Search for the cell housing the specified text and yield its (x, y) center coordinate. 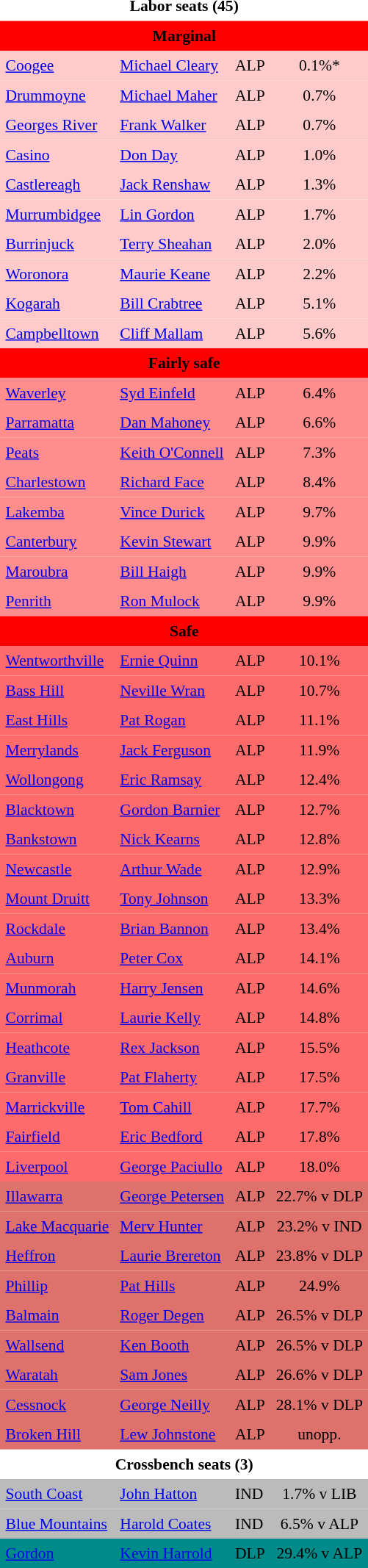
Fairfield (57, 1137)
Arthur Wade (172, 868)
Safe (184, 630)
John Hatton (172, 1494)
Marginal (184, 35)
Wallsend (57, 1345)
Harold Coates (172, 1523)
12.4% (319, 780)
Ken Booth (172, 1345)
Keith O'Connell (172, 452)
Richard Face (172, 482)
22.7% v DLP (319, 1196)
Peats (57, 452)
Charlestown (57, 482)
26.6% v DLP (319, 1375)
5.6% (319, 333)
Castlereagh (57, 184)
Lew Johnstone (172, 1434)
Frank Walker (172, 125)
Dan Mahoney (172, 422)
24.9% (319, 1285)
29.4% v ALP (319, 1553)
Jack Renshaw (172, 184)
Heffron (57, 1256)
Ernie Quinn (172, 661)
Waverley (57, 392)
Munmorah (57, 988)
Newcastle (57, 868)
Kevin Harrold (172, 1553)
2.0% (319, 244)
Woronora (57, 273)
6.6% (319, 422)
14.8% (319, 1018)
23.2% v IND (319, 1226)
Roger Degen (172, 1315)
13.3% (319, 899)
Bill Haigh (172, 571)
Jack Ferguson (172, 749)
1.0% (319, 154)
Blacktown (57, 809)
1.7% v LIB (319, 1494)
Wentworthville (57, 661)
South Coast (57, 1494)
Casino (57, 154)
Crossbench seats (3) (184, 1464)
Phillip (57, 1285)
Michael Maher (172, 95)
14.1% (319, 958)
Merv Hunter (172, 1226)
Maroubra (57, 571)
13.4% (319, 928)
George Neilly (172, 1404)
Balmain (57, 1315)
Tony Johnson (172, 899)
Ron Mulock (172, 601)
Sam Jones (172, 1375)
Murrumbidgee (57, 214)
Bass Hill (57, 690)
Maurie Keane (172, 273)
Syd Einfeld (172, 392)
Tom Cahill (172, 1107)
Lakemba (57, 511)
17.5% (319, 1077)
12.9% (319, 868)
Laurie Brereton (172, 1256)
Bankstown (57, 839)
1.7% (319, 214)
unopp. (319, 1434)
8.4% (319, 482)
Lake Macquarie (57, 1226)
Lin Gordon (172, 214)
1.3% (319, 184)
DLP (250, 1553)
Harry Jensen (172, 988)
Canterbury (57, 542)
Kogarah (57, 303)
Michael Cleary (172, 65)
Liverpool (57, 1166)
11.1% (319, 720)
11.9% (319, 749)
18.0% (319, 1166)
Cessnock (57, 1404)
Waratah (57, 1375)
Pat Rogan (172, 720)
9.7% (319, 511)
Nick Kearns (172, 839)
Coogee (57, 65)
Penrith (57, 601)
12.7% (319, 809)
Cliff Mallam (172, 333)
Don Day (172, 154)
Fairly safe (184, 363)
George Petersen (172, 1196)
10.7% (319, 690)
17.7% (319, 1107)
Blue Mountains (57, 1523)
Broken Hill (57, 1434)
Heathcote (57, 1047)
Gordon Barnier (172, 809)
Brian Bannon (172, 928)
6.5% v ALP (319, 1523)
10.1% (319, 661)
2.2% (319, 273)
23.8% v DLP (319, 1256)
Illawarra (57, 1196)
Rex Jackson (172, 1047)
Vince Durick (172, 511)
Burrinjuck (57, 244)
Pat Flaherty (172, 1077)
Georges River (57, 125)
Parramatta (57, 422)
Drummoyne (57, 95)
7.3% (319, 452)
Terry Sheahan (172, 244)
Gordon (57, 1553)
Bill Crabtree (172, 303)
Granville (57, 1077)
Rockdale (57, 928)
Mount Druitt (57, 899)
Laurie Kelly (172, 1018)
Kevin Stewart (172, 542)
Campbelltown (57, 333)
28.1% v DLP (319, 1404)
17.8% (319, 1137)
George Paciullo (172, 1166)
Neville Wran (172, 690)
14.6% (319, 988)
Eric Ramsay (172, 780)
Peter Cox (172, 958)
0.1%* (319, 65)
12.8% (319, 839)
Marrickville (57, 1107)
Corrimal (57, 1018)
15.5% (319, 1047)
Pat Hills (172, 1285)
Auburn (57, 958)
Merrylands (57, 749)
6.4% (319, 392)
Wollongong (57, 780)
Eric Bedford (172, 1137)
5.1% (319, 303)
East Hills (57, 720)
